Detect which cell encompasses the target text, then output its (X, Y) center coordinate. 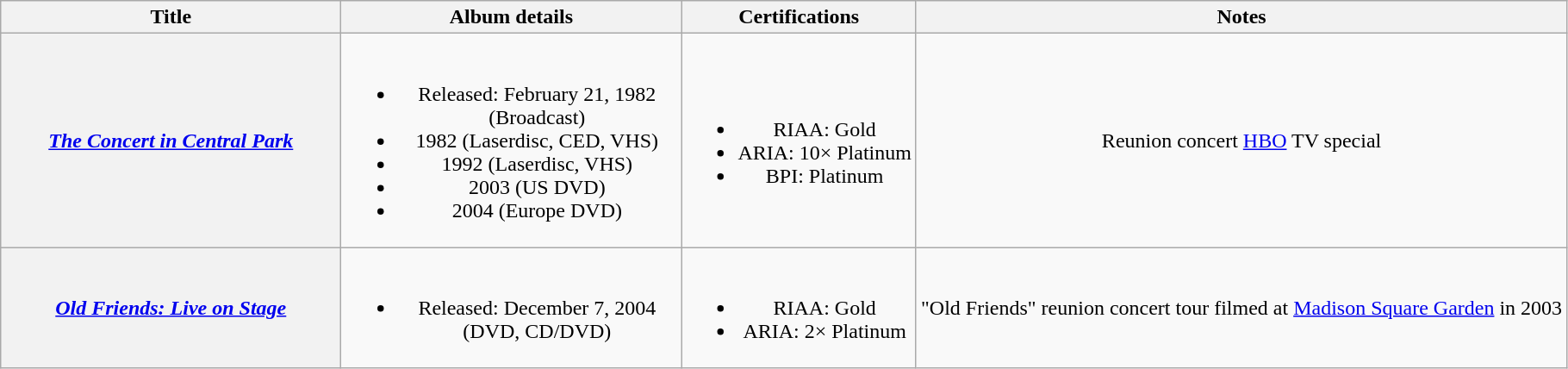
RIAA: GoldARIA: 2× Platinum (800, 308)
Notes (1241, 17)
Old Friends: Live on Stage (171, 308)
Certifications (800, 17)
Album details (512, 17)
"Old Friends" reunion concert tour filmed at Madison Square Garden in 2003 (1241, 308)
Reunion concert HBO TV special (1241, 141)
Released: December 7, 2004 (DVD, CD/DVD) (512, 308)
Released: February 21, 1982 (Broadcast)1982 (Laserdisc, CED, VHS)1992 (Laserdisc, VHS)2003 (US DVD)2004 (Europe DVD) (512, 141)
RIAA: GoldARIA: 10× PlatinumBPI: Platinum (800, 141)
Title (171, 17)
The Concert in Central Park (171, 141)
